Return (x, y) of the center of cell containing provided text 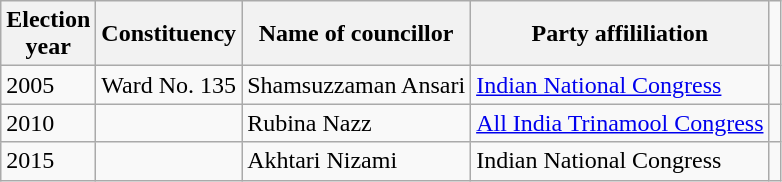
Ward No. 135 (169, 85)
Akhtari Nizami (356, 161)
2005 (48, 85)
Constituency (169, 34)
Party affililiation (620, 34)
Election year (48, 34)
Shamsuzzaman Ansari (356, 85)
2010 (48, 123)
All India Trinamool Congress (620, 123)
Name of councillor (356, 34)
2015 (48, 161)
Rubina Nazz (356, 123)
